Scan for the cell matching the given text and deliver its [x, y] coordinate at center. 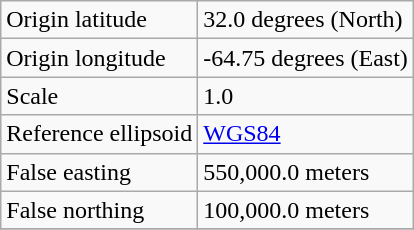
Reference ellipsoid [100, 134]
Origin latitude [100, 20]
WGS84 [306, 134]
100,000.0 meters [306, 210]
-64.75 degrees (East) [306, 58]
550,000.0 meters [306, 172]
32.0 degrees (North) [306, 20]
Origin longitude [100, 58]
1.0 [306, 96]
False northing [100, 210]
Scale [100, 96]
False easting [100, 172]
